From the cell containing the given text, extract its center point as [X, Y] coordinate. 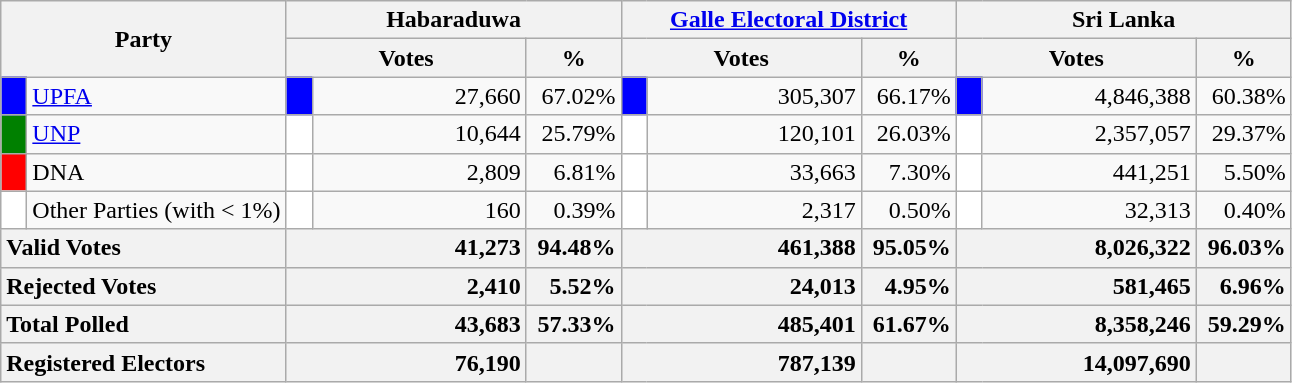
33,663 [754, 172]
441,251 [1089, 172]
Party [144, 39]
96.03% [1244, 248]
5.50% [1244, 172]
6.96% [1244, 286]
581,465 [1076, 286]
160 [419, 210]
29.37% [1244, 134]
8,358,246 [1076, 324]
120,101 [754, 134]
27,660 [419, 96]
60.38% [1244, 96]
Other Parties (with < 1%) [156, 210]
57.33% [574, 324]
0.50% [908, 210]
787,139 [741, 362]
Galle Electoral District [788, 20]
0.40% [1244, 210]
461,388 [741, 248]
24,013 [741, 286]
Habaraduwa [454, 20]
305,307 [754, 96]
DNA [156, 172]
2,809 [419, 172]
2,317 [754, 210]
UPFA [156, 96]
10,644 [419, 134]
0.39% [574, 210]
32,313 [1089, 210]
8,026,322 [1076, 248]
Rejected Votes [144, 286]
67.02% [574, 96]
Valid Votes [144, 248]
76,190 [406, 362]
4.95% [908, 286]
6.81% [574, 172]
25.79% [574, 134]
485,401 [741, 324]
4,846,388 [1089, 96]
Registered Electors [144, 362]
94.48% [574, 248]
Sri Lanka [1124, 20]
61.67% [908, 324]
26.03% [908, 134]
7.30% [908, 172]
2,410 [406, 286]
2,357,057 [1089, 134]
14,097,690 [1076, 362]
Total Polled [144, 324]
66.17% [908, 96]
95.05% [908, 248]
59.29% [1244, 324]
41,273 [406, 248]
43,683 [406, 324]
5.52% [574, 286]
UNP [156, 134]
